Provide the [X, Y] coordinate of the cell's center where the given text is located.  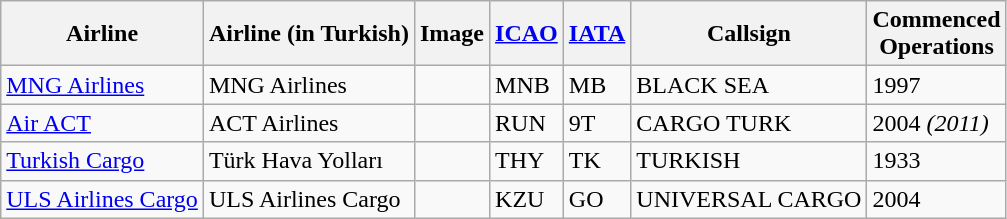
CARGO TURK [749, 123]
1997 [936, 85]
Air ACT [102, 123]
9T [597, 123]
2004 (2011) [936, 123]
BLACK SEA [749, 85]
Airline [102, 34]
1933 [936, 161]
THY [527, 161]
Türk Hava Yolları [308, 161]
CommencedOperations [936, 34]
TK [597, 161]
Turkish Cargo [102, 161]
Airline (in Turkish) [308, 34]
IATA [597, 34]
MNB [527, 85]
RUN [527, 123]
TURKISH [749, 161]
UNIVERSAL CARGO [749, 199]
Callsign [749, 34]
KZU [527, 199]
MB [597, 85]
2004 [936, 199]
ACT Airlines [308, 123]
GO [597, 199]
Image [452, 34]
ICAO [527, 34]
